Identify which cell holds the provided text, then report its [x, y] central coordinate. 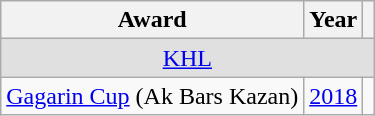
2018 [334, 96]
KHL [188, 58]
Gagarin Cup (Ak Bars Kazan) [152, 96]
Year [334, 20]
Award [152, 20]
